Determine the [X, Y] coordinate at the center of the cell enclosing the given text.  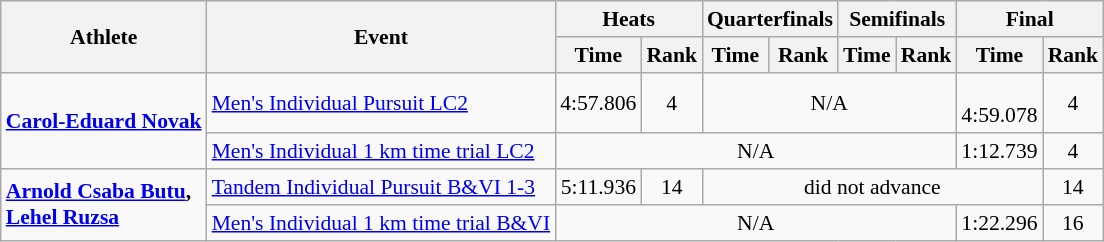
Semifinals [897, 19]
Arnold Csaba Butu,Lehel Ruzsa [104, 204]
Men's Individual 1 km time trial LC2 [382, 152]
Athlete [104, 36]
Men's Individual Pursuit LC2 [382, 102]
Men's Individual 1 km time trial B&VI [382, 223]
Final [1030, 19]
Tandem Individual Pursuit B&VI 1-3 [382, 187]
did not advance [872, 187]
4:59.078 [999, 102]
4:57.806 [598, 102]
Carol-Eduard Novak [104, 120]
Event [382, 36]
Heats [628, 19]
Quarterfinals [770, 19]
5:11.936 [598, 187]
16 [1074, 223]
1:22.296 [999, 223]
1:12.739 [999, 152]
